Output the [x, y] coordinate of the center of the cell containing the given text.  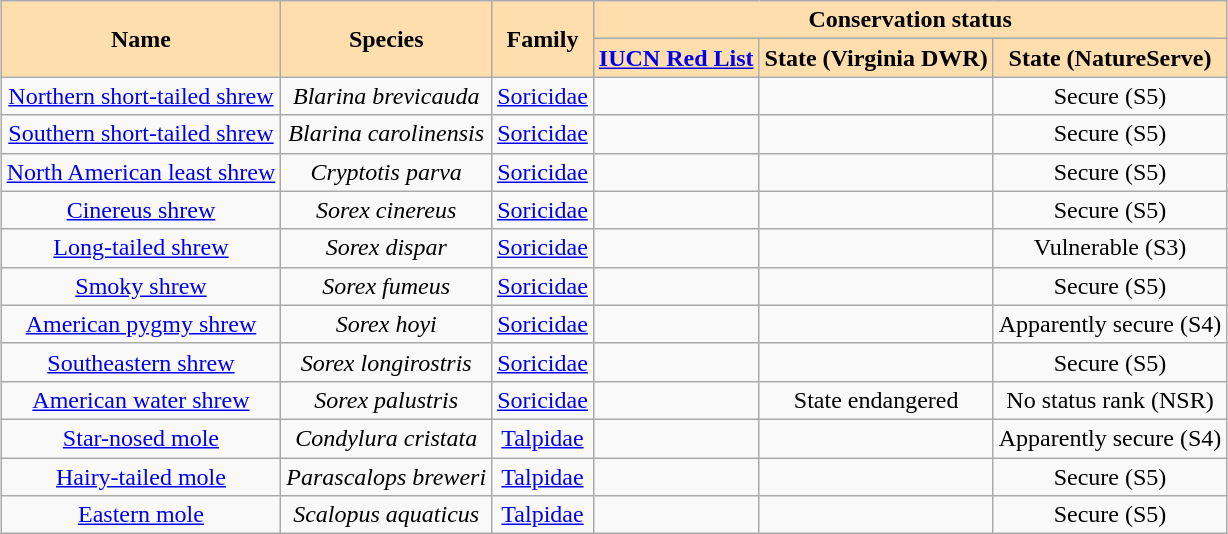
Cryptotis parva [386, 172]
Sorex cinereus [386, 210]
Sorex fumeus [386, 286]
Sorex palustris [386, 400]
Parascalops breweri [386, 477]
American pygmy shrew [141, 324]
State (Virginia DWR) [876, 58]
IUCN Red List [676, 58]
Sorex dispar [386, 248]
Blarina carolinensis [386, 134]
Sorex longirostris [386, 362]
Eastern mole [141, 515]
No status rank (NSR) [1110, 400]
Hairy-tailed mole [141, 477]
State (NatureServe) [1110, 58]
Smoky shrew [141, 286]
Star-nosed mole [141, 438]
Conservation status [910, 20]
Sorex hoyi [386, 324]
North American least shrew [141, 172]
Name [141, 39]
Species [386, 39]
Condylura cristata [386, 438]
Cinereus shrew [141, 210]
Southeastern shrew [141, 362]
Southern short-tailed shrew [141, 134]
Northern short-tailed shrew [141, 96]
American water shrew [141, 400]
Vulnerable (S3) [1110, 248]
State endangered [876, 400]
Blarina brevicauda [386, 96]
Long-tailed shrew [141, 248]
Family [543, 39]
Scalopus aquaticus [386, 515]
